For the text-containing cell, return its midpoint in [x, y] coordinate format. 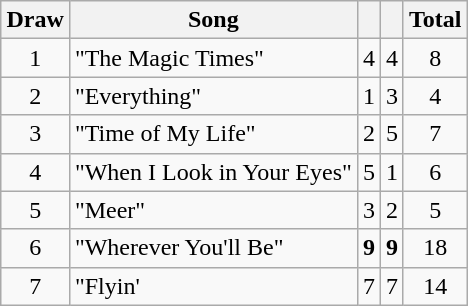
"Flyin' [213, 286]
"When I Look in Your Eyes" [213, 172]
8 [435, 58]
Total [435, 20]
"Time of My Life" [213, 134]
18 [435, 248]
Song [213, 20]
14 [435, 286]
Draw [35, 20]
"The Magic Times" [213, 58]
"Wherever You'll Be" [213, 248]
"Everything" [213, 96]
"Meer" [213, 210]
